Provide the (x, y) coordinate of the cell's center where the given text is located.  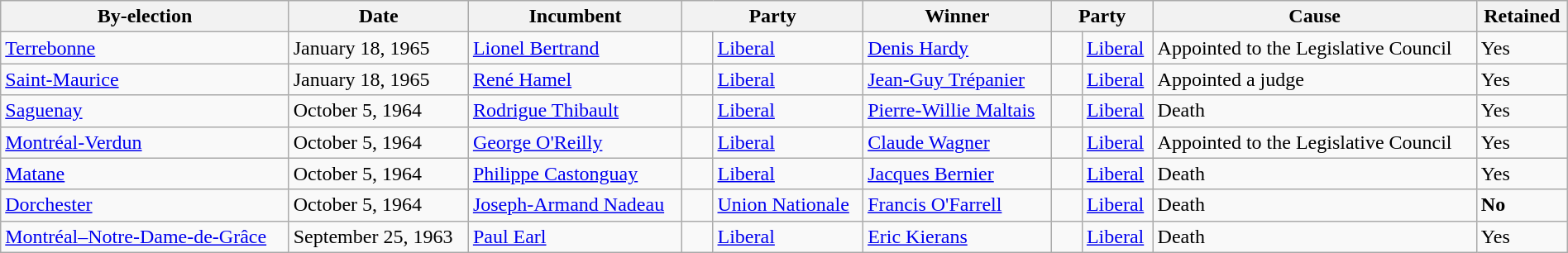
Montréal–Notre-Dame-de-Grâce (145, 236)
Cause (1315, 17)
Matane (145, 174)
Incumbent (575, 17)
René Hamel (575, 79)
Jean-Guy Trépanier (958, 79)
Philippe Castonguay (575, 174)
Terrebonne (145, 48)
Francis O'Farrell (958, 205)
Saint-Maurice (145, 79)
Joseph-Armand Nadeau (575, 205)
Rodrigue Thibault (575, 111)
Retained (1522, 17)
Saguenay (145, 111)
Pierre-Willie Maltais (958, 111)
Dorchester (145, 205)
Montréal-Verdun (145, 142)
No (1522, 205)
Union Nationale (788, 205)
By-election (145, 17)
September 25, 1963 (379, 236)
Appointed a judge (1315, 79)
Jacques Bernier (958, 174)
Paul Earl (575, 236)
Claude Wagner (958, 142)
Date (379, 17)
Winner (958, 17)
George O'Reilly (575, 142)
Eric Kierans (958, 236)
Lionel Bertrand (575, 48)
Denis Hardy (958, 48)
